Locate the cell with the specified text and output its [x, y] center coordinate. 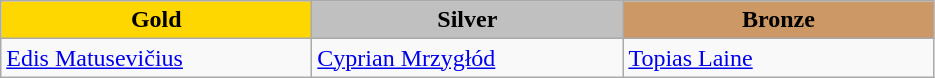
Silver [468, 20]
Cyprian Mrzygłód [468, 58]
Topias Laine [778, 58]
Gold [156, 20]
Edis Matusevičius [156, 58]
Bronze [778, 20]
